Capture the cell that displays the provided text and extract its (X, Y) central coordinate. 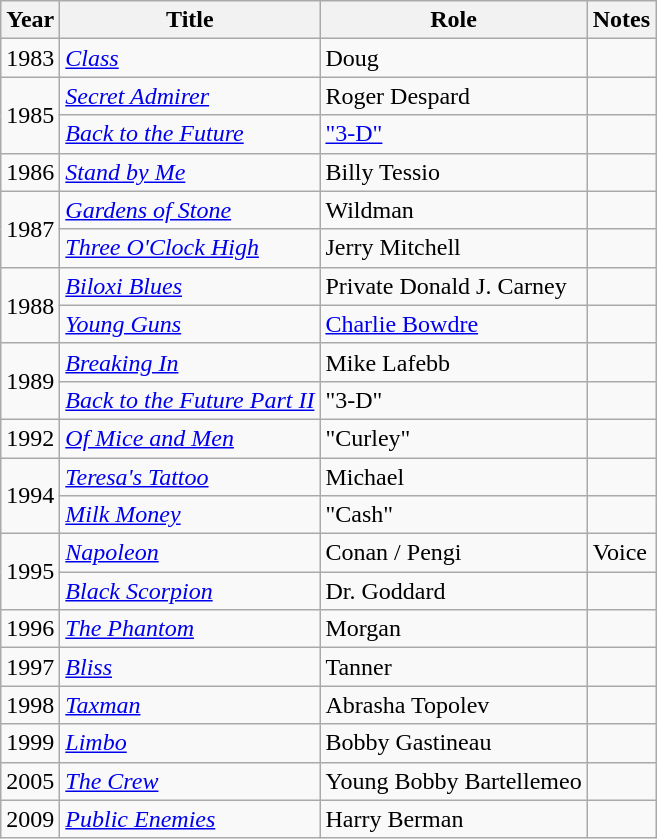
Young Bobby Bartellemeo (454, 781)
Three O'Clock High (190, 248)
"Curley" (454, 438)
The Crew (190, 781)
Mike Lafebb (454, 362)
Milk Money (190, 515)
1999 (30, 743)
1998 (30, 705)
Abrasha Topolev (454, 705)
Roger Despard (454, 96)
Dr. Goddard (454, 591)
Year (30, 20)
1983 (30, 58)
Back to the Future Part II (190, 400)
Jerry Mitchell (454, 248)
Teresa's Tattoo (190, 477)
The Phantom (190, 629)
1997 (30, 667)
Harry Berman (454, 819)
Voice (621, 553)
Secret Admirer (190, 96)
1994 (30, 496)
2005 (30, 781)
Gardens of Stone (190, 210)
2009 (30, 819)
Role (454, 20)
Morgan (454, 629)
Doug (454, 58)
Black Scorpion (190, 591)
Private Donald J. Carney (454, 286)
1985 (30, 115)
"Cash" (454, 515)
1989 (30, 381)
Michael (454, 477)
Wildman (454, 210)
1995 (30, 572)
1988 (30, 305)
Of Mice and Men (190, 438)
Young Guns (190, 324)
1996 (30, 629)
Bobby Gastineau (454, 743)
1986 (30, 172)
Charlie Bowdre (454, 324)
Back to the Future (190, 134)
Breaking In (190, 362)
Billy Tessio (454, 172)
Title (190, 20)
Conan / Pengi (454, 553)
1987 (30, 229)
Taxman (190, 705)
Class (190, 58)
Napoleon (190, 553)
Tanner (454, 667)
1992 (30, 438)
Notes (621, 20)
Stand by Me (190, 172)
Biloxi Blues (190, 286)
Limbo (190, 743)
Bliss (190, 667)
Public Enemies (190, 819)
